Scan for the cell matching the given text and deliver its (X, Y) coordinate at center. 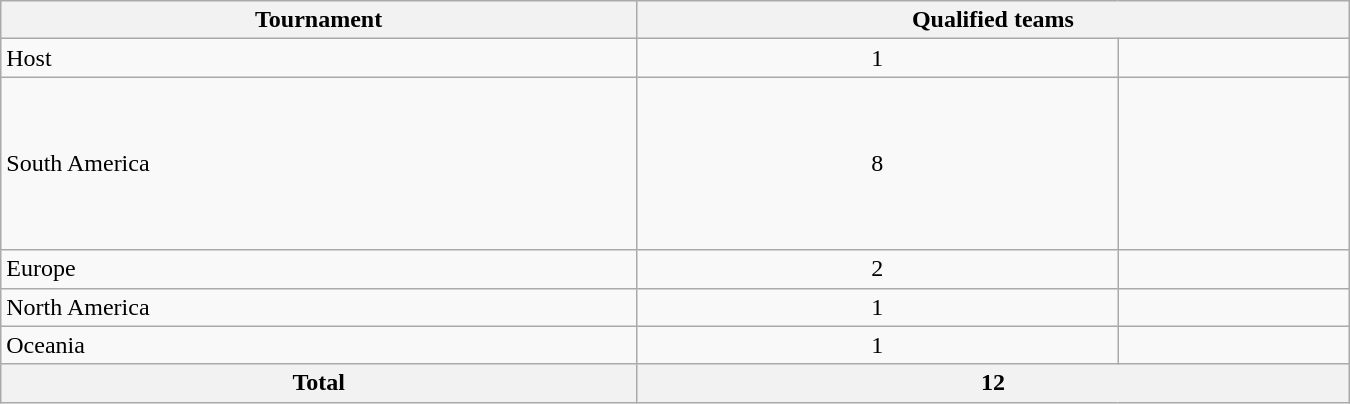
Host (319, 58)
South America (319, 164)
8 (878, 164)
North America (319, 307)
Europe (319, 269)
Total (319, 383)
Qualified teams (994, 20)
Tournament (319, 20)
Oceania (319, 345)
12 (994, 383)
2 (878, 269)
